Locate the cell with the specified text and output its (x, y) center coordinate. 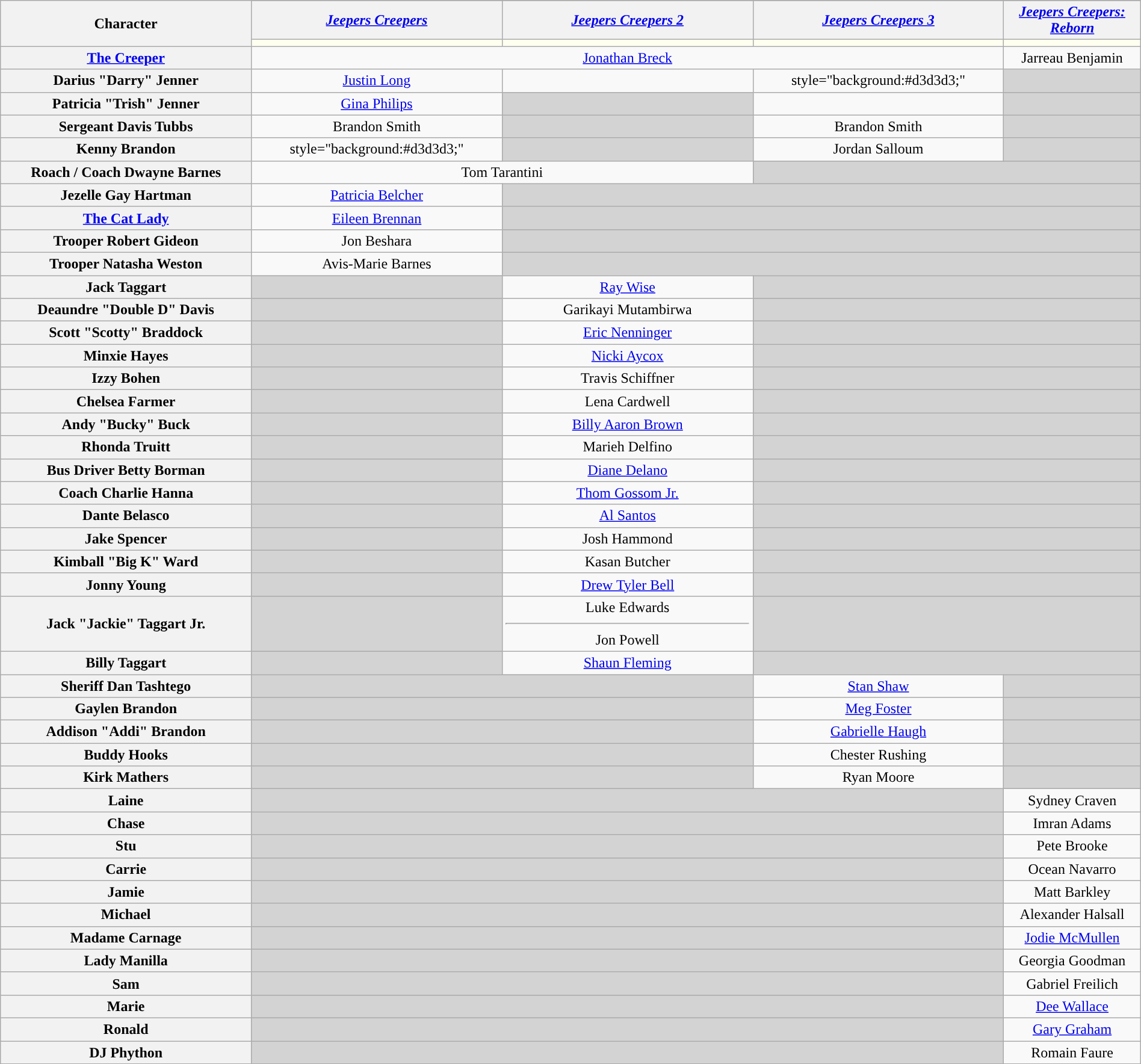
Jon Beshara (377, 241)
Trooper Robert Gideon (126, 241)
Travis Schiffner (627, 379)
The Creeper (126, 58)
Roach / Coach Dwayne Barnes (126, 172)
Buddy Hooks (126, 755)
Jezelle Gay Hartman (126, 195)
Jack Taggart (126, 287)
Romain Faure (1072, 1053)
Gina Philips (377, 104)
Gaylen Brandon (126, 709)
Gabriel Freilich (1072, 983)
Chelsea Farmer (126, 401)
Sydney Craven (1072, 800)
Jeepers Creepers: Reborn (1072, 20)
Character (126, 23)
Sam (126, 983)
Darius "Darry" Jenner (126, 81)
Marie (126, 1006)
Coach Charlie Hanna (126, 493)
Georgia Goodman (1072, 960)
Billy Aaron Brown (627, 424)
Marieh Delfino (627, 447)
Pete Brooke (1072, 846)
Ray Wise (627, 287)
Shaun Fleming (627, 663)
Patricia Belcher (377, 195)
Jack "Jackie" Taggart Jr. (126, 623)
Gabrielle Haugh (879, 732)
Minxie Hayes (126, 356)
Kimball "Big K" Ward (126, 561)
Jonathan Breck (628, 58)
Lady Manilla (126, 960)
Trooper Natasha Weston (126, 264)
Jeepers Creepers (377, 20)
Imran Adams (1072, 823)
Kirk Mathers (126, 778)
Sheriff Dan Tashtego (126, 685)
Stan Shaw (879, 685)
Stu (126, 846)
Rhonda Truitt (126, 447)
Jamie (126, 892)
Dante Belasco (126, 516)
Scott "Scotty" Braddock (126, 333)
Jordan Salloum (879, 149)
Josh Hammond (627, 539)
Al Santos (627, 516)
Kasan Butcher (627, 561)
Dee Wallace (1072, 1006)
Tom Tarantini (502, 172)
Addison "Addi" Brandon (126, 732)
DJ Phython (126, 1053)
Jonny Young (126, 584)
Ronald (126, 1029)
Lena Cardwell (627, 401)
Sergeant Davis Tubbs (126, 126)
Laine (126, 800)
Jake Spencer (126, 539)
Patricia "Trish" Jenner (126, 104)
Bus Driver Betty Borman (126, 470)
The Cat Lady (126, 218)
Nicki Aycox (627, 356)
Justin Long (377, 81)
Michael (126, 915)
Kenny Brandon (126, 149)
Carrie (126, 869)
Diane Delano (627, 470)
Billy Taggart (126, 663)
Matt Barkley (1072, 892)
Avis-Marie Barnes (377, 264)
Jarreau Benjamin (1072, 58)
Izzy Bohen (126, 379)
Chester Rushing (879, 755)
Deaundre "Double D" Davis (126, 310)
Madame Carnage (126, 938)
Ryan Moore (879, 778)
Eileen Brennan (377, 218)
Andy "Bucky" Buck (126, 424)
Alexander Halsall (1072, 915)
Jodie McMullen (1072, 938)
Ocean Navarro (1072, 869)
Eric Nenninger (627, 333)
Luke EdwardsJon Powell (627, 623)
Drew Tyler Bell (627, 584)
Jeepers Creepers 2 (627, 20)
Jeepers Creepers 3 (879, 20)
Gary Graham (1072, 1029)
Meg Foster (879, 709)
Garikayi Mutambirwa (627, 310)
Thom Gossom Jr. (627, 493)
Chase (126, 823)
